Provide the (X, Y) coordinate of the cell's center where the given text is located.  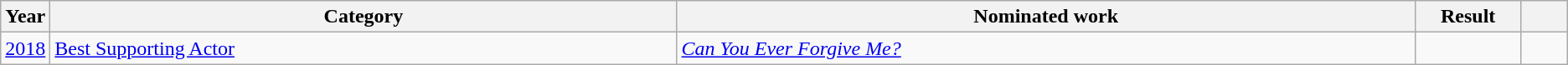
Year (25, 17)
Result (1467, 17)
Can You Ever Forgive Me? (1045, 48)
2018 (25, 48)
Nominated work (1045, 17)
Category (364, 17)
Best Supporting Actor (364, 48)
